Output the [x, y] coordinate of the center of the cell containing the given text.  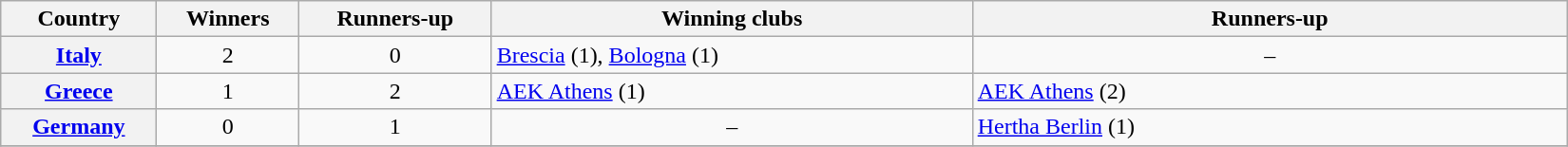
Germany [79, 127]
Hertha Berlin (1) [1270, 127]
AEK Athens (1) [732, 91]
Country [79, 19]
Winners [228, 19]
AEK Athens (2) [1270, 91]
Italy [79, 55]
Greece [79, 91]
Brescia (1), Bologna (1) [732, 55]
Winning clubs [732, 19]
